Provide the [x, y] coordinate of the cell's center where the given text is located.  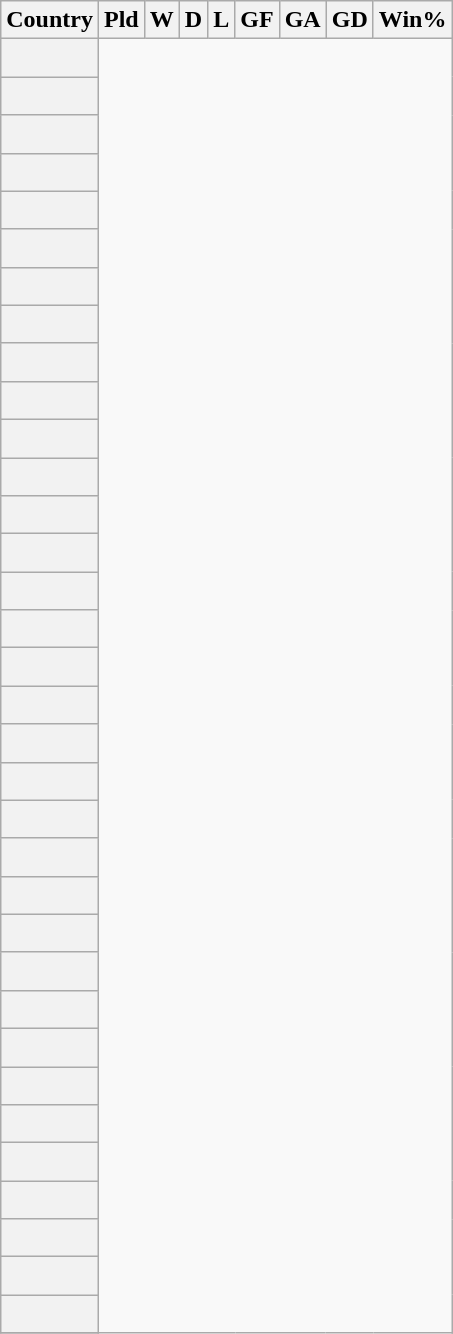
GA [302, 20]
GD [350, 20]
W [162, 20]
D [193, 20]
Country [50, 20]
GF [257, 20]
Pld [121, 20]
L [222, 20]
Win% [412, 20]
